Detect which cell encompasses the target text, then output its [x, y] center coordinate. 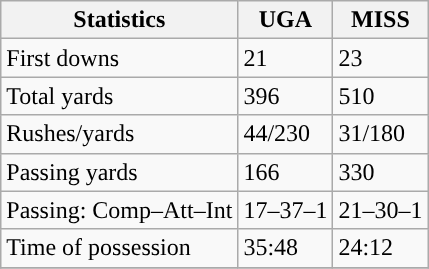
396 [286, 96]
21 [286, 58]
510 [380, 96]
31/180 [380, 134]
166 [286, 172]
Total yards [120, 96]
Passing: Comp–Att–Int [120, 210]
21–30–1 [380, 210]
Passing yards [120, 172]
24:12 [380, 248]
44/230 [286, 134]
330 [380, 172]
MISS [380, 20]
Time of possession [120, 248]
First downs [120, 58]
17–37–1 [286, 210]
Statistics [120, 20]
23 [380, 58]
Rushes/yards [120, 134]
35:48 [286, 248]
UGA [286, 20]
